Pinpoint the cell where the given text exists, returning its (X, Y) midpoint coordinate. 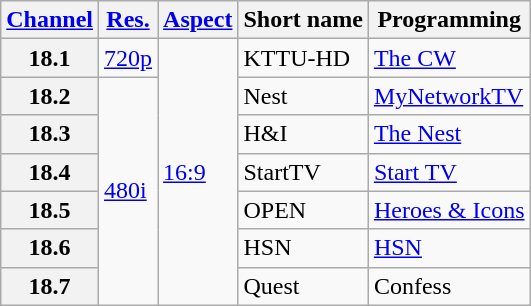
18.3 (50, 134)
Quest (303, 286)
Programming (449, 20)
The CW (449, 58)
The Nest (449, 134)
Channel (50, 20)
Short name (303, 20)
18.6 (50, 248)
18.2 (50, 96)
18.1 (50, 58)
Nest (303, 96)
MyNetworkTV (449, 96)
Res. (128, 20)
StartTV (303, 172)
18.5 (50, 210)
16:9 (198, 172)
480i (128, 191)
KTTU-HD (303, 58)
18.7 (50, 286)
H&I (303, 134)
Heroes & Icons (449, 210)
OPEN (303, 210)
Confess (449, 286)
Aspect (198, 20)
Start TV (449, 172)
720p (128, 58)
18.4 (50, 172)
